Output the [x, y] coordinate of the center of the cell containing the given text.  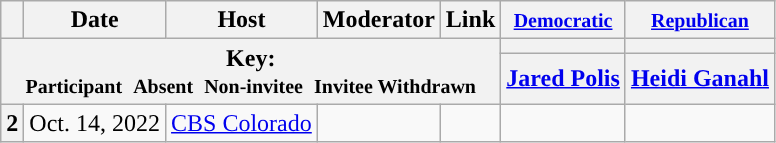
Democratic [564, 20]
Republican [700, 20]
2 [12, 123]
Host [242, 20]
Jared Polis [564, 78]
Key: Participant Absent Non-invitee Invitee Withdrawn [251, 72]
Oct. 14, 2022 [95, 123]
CBS Colorado [242, 123]
Date [95, 20]
Heidi Ganahl [700, 78]
Moderator [378, 20]
Link [470, 20]
